Scan for the cell matching the given text and deliver its [x, y] coordinate at center. 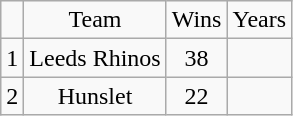
38 [196, 58]
1 [12, 58]
Wins [196, 20]
Hunslet [95, 96]
2 [12, 96]
22 [196, 96]
Years [260, 20]
Team [95, 20]
Leeds Rhinos [95, 58]
